Scan for the cell matching the given text and deliver its [x, y] coordinate at center. 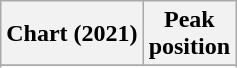
Chart (2021) [72, 34]
Peakposition [189, 34]
